Scan for the cell matching the given text and deliver its (X, Y) coordinate at center. 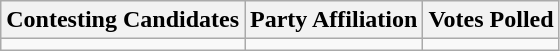
Votes Polled (491, 20)
Party Affiliation (334, 20)
Contesting Candidates (123, 20)
